Find where the given text appears and provide that cell's center as (X, Y) coordinate. 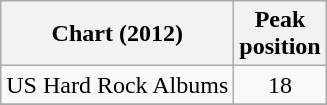
US Hard Rock Albums (118, 85)
Peakposition (280, 34)
18 (280, 85)
Chart (2012) (118, 34)
